Find where the given text appears and provide that cell's center as [x, y] coordinate. 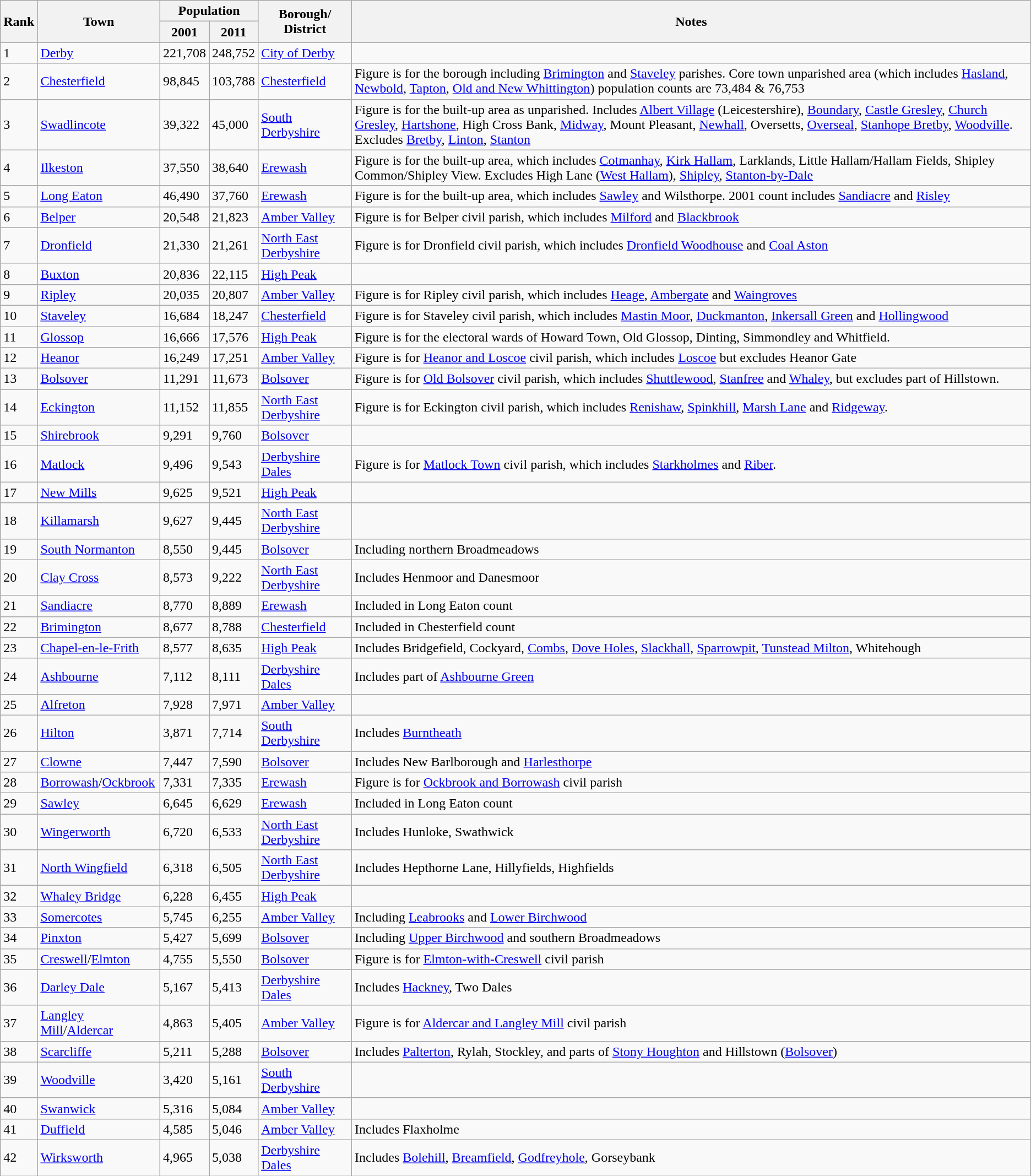
6,318 [185, 868]
8,111 [234, 676]
Figure is for Eckington civil parish, which includes Renishaw, Spinkhill, Marsh Lane and Ridgeway. [691, 408]
1 [19, 53]
9,291 [185, 436]
14 [19, 408]
23 [19, 648]
Includes Hackney, Two Dales [691, 987]
7,590 [234, 762]
103,788 [234, 82]
Includes Burntheath [691, 733]
5,405 [234, 1023]
Population [209, 11]
9,625 [185, 492]
5 [19, 196]
Swadlincote [99, 124]
5,427 [185, 938]
9,760 [234, 436]
Includes Bolehill, Breamfield, Godfreyhole, Gorseybank [691, 1158]
42 [19, 1158]
20,807 [234, 295]
Sandiacre [99, 606]
Figure is for Old Bolsover civil parish, which includes Shuttlewood, Stanfree and Whaley, but excludes part of Hillstown. [691, 379]
Matlock [99, 464]
24 [19, 676]
9,496 [185, 464]
41 [19, 1129]
Figure is for Elmton-with-Creswell civil parish [691, 959]
5,550 [234, 959]
7,112 [185, 676]
18,247 [234, 316]
11,855 [234, 408]
31 [19, 868]
38,640 [234, 167]
8,677 [185, 627]
21,823 [234, 217]
Includes Hepthorne Lane, Hillyfields, Highfields [691, 868]
8 [19, 274]
16,684 [185, 316]
Shirebrook [99, 436]
9,543 [234, 464]
37,760 [234, 196]
2001 [185, 32]
4,585 [185, 1129]
North Wingfield [99, 868]
21,330 [185, 246]
6,228 [185, 896]
32 [19, 896]
9,521 [234, 492]
Brimington [99, 627]
Borough/District [305, 21]
36 [19, 987]
Ilkeston [99, 167]
Includes part of Ashbourne Green [691, 676]
45,000 [234, 124]
Dronfield [99, 246]
Sawley [99, 804]
Chapel-en-le-Frith [99, 648]
Figure is for the built-up area, which includes Sawley and Wilsthorpe. 2001 count includes Sandiacre and Risley [691, 196]
33 [19, 917]
7,447 [185, 762]
3 [19, 124]
18 [19, 521]
Derby [99, 53]
Rank [19, 21]
98,845 [185, 82]
11,152 [185, 408]
35 [19, 959]
Includes Hunloke, Swathwick [691, 832]
3,420 [185, 1080]
21,261 [234, 246]
Pinxton [99, 938]
29 [19, 804]
Figure is for Ockbrook and Borrowash civil parish [691, 783]
17 [19, 492]
37,550 [185, 167]
Duffield [99, 1129]
Darley Dale [99, 987]
Includes Flaxholme [691, 1129]
Alfreton [99, 704]
4,755 [185, 959]
20,035 [185, 295]
Ripley [99, 295]
8,550 [185, 549]
25 [19, 704]
Somercotes [99, 917]
5,211 [185, 1052]
2011 [234, 32]
11,291 [185, 379]
Figure is for the electoral wards of Howard Town, Old Glossop, Dinting, Simmondley and Whitfield. [691, 337]
39,322 [185, 124]
12 [19, 358]
7,928 [185, 704]
Includes Henmoor and Danesmoor [691, 577]
6,505 [234, 868]
30 [19, 832]
9 [19, 295]
39 [19, 1080]
221,708 [185, 53]
34 [19, 938]
Whaley Bridge [99, 896]
6,255 [234, 917]
Woodville [99, 1080]
Wirksworth [99, 1158]
4,863 [185, 1023]
8,573 [185, 577]
Includes New Barlborough and Harlesthorpe [691, 762]
38 [19, 1052]
6,645 [185, 804]
Glossop [99, 337]
Figure is for Heanor and Loscoe civil parish, which includes Loscoe but excludes Heanor Gate [691, 358]
9,627 [185, 521]
Included in Chesterfield count [691, 627]
Includes Bridgefield, Cockyard, Combs, Dove Holes, Slackhall, Sparrowpit, Tunstead Milton, Whitehough [691, 648]
Creswell/Elmton [99, 959]
5,288 [234, 1052]
11 [19, 337]
Figure is for Belper civil parish, which includes Milford and Blackbrook [691, 217]
Notes [691, 21]
Long Eaton [99, 196]
22 [19, 627]
46,490 [185, 196]
Figure is for Matlock Town civil parish, which includes Starkholmes and Riber. [691, 464]
New Mills [99, 492]
15 [19, 436]
Staveley [99, 316]
7 [19, 246]
Eckington [99, 408]
37 [19, 1023]
Langley Mill/Aldercar [99, 1023]
28 [19, 783]
11,673 [234, 379]
Clowne [99, 762]
17,251 [234, 358]
8,788 [234, 627]
248,752 [234, 53]
5,699 [234, 938]
16,249 [185, 358]
5,161 [234, 1080]
2 [19, 82]
Town [99, 21]
Including northern Broadmeadows [691, 549]
City of Derby [305, 53]
Figure is for Dronfield civil parish, which includes Dronfield Woodhouse and Coal Aston [691, 246]
4,965 [185, 1158]
Figure is for Aldercar and Langley Mill civil parish [691, 1023]
Belper [99, 217]
27 [19, 762]
Scarcliffe [99, 1052]
26 [19, 733]
5,413 [234, 987]
5,167 [185, 987]
5,084 [234, 1108]
Includes Palterton, Rylah, Stockley, and parts of Stony Houghton and Hillstown (Bolsover) [691, 1052]
5,316 [185, 1108]
8,770 [185, 606]
Swanwick [99, 1108]
8,635 [234, 648]
Heanor [99, 358]
5,038 [234, 1158]
20,548 [185, 217]
20 [19, 577]
8,577 [185, 648]
Clay Cross [99, 577]
4 [19, 167]
Including Upper Birchwood and southern Broadmeadows [691, 938]
22,115 [234, 274]
Wingerworth [99, 832]
8,889 [234, 606]
Borrowash/Ockbrook [99, 783]
9,222 [234, 577]
7,714 [234, 733]
6,720 [185, 832]
16 [19, 464]
7,335 [234, 783]
Including Leabrooks and Lower Birchwood [691, 917]
Ashbourne [99, 676]
5,046 [234, 1129]
17,576 [234, 337]
20,836 [185, 274]
5,745 [185, 917]
Hilton [99, 733]
Figure is for Staveley civil parish, which includes Mastin Moor, Duckmanton, Inkersall Green and Hollingwood [691, 316]
South Normanton [99, 549]
21 [19, 606]
16,666 [185, 337]
40 [19, 1108]
10 [19, 316]
6,533 [234, 832]
7,331 [185, 783]
Buxton [99, 274]
6,629 [234, 804]
7,971 [234, 704]
6 [19, 217]
Killamarsh [99, 521]
Figure is for Ripley civil parish, which includes Heage, Ambergate and Waingroves [691, 295]
3,871 [185, 733]
19 [19, 549]
6,455 [234, 896]
13 [19, 379]
